Capture the cell that displays the provided text and extract its [X, Y] central coordinate. 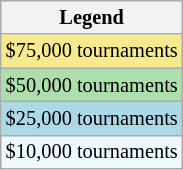
$25,000 tournaments [92, 118]
$75,000 tournaments [92, 51]
Legend [92, 17]
$10,000 tournaments [92, 152]
$50,000 tournaments [92, 85]
